Pinpoint the cell where the given text exists, returning its (X, Y) midpoint coordinate. 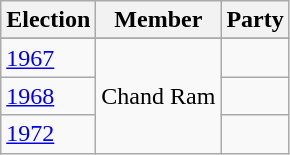
Party (255, 20)
Chand Ram (158, 96)
1972 (48, 134)
Member (158, 20)
Election (48, 20)
1967 (48, 58)
1968 (48, 96)
